Find where the given text appears and provide that cell's center as (x, y) coordinate. 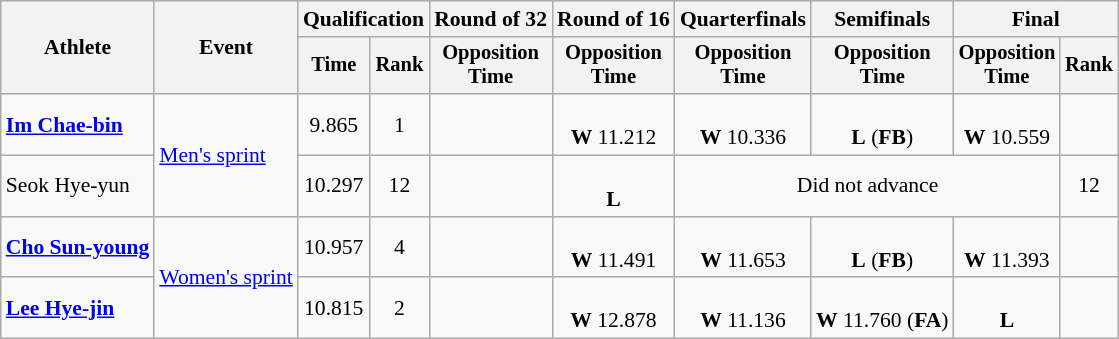
Im Chae-bin (78, 124)
W 11.491 (614, 248)
Women's sprint (226, 278)
Qualification (364, 19)
2 (400, 308)
Lee Hye-jin (78, 308)
W 10.559 (1008, 124)
W 11.760 (FA) (882, 308)
4 (400, 248)
9.865 (334, 124)
Men's sprint (226, 155)
W 11.393 (1008, 248)
W 11.212 (614, 124)
W 12.878 (614, 308)
W 10.336 (743, 124)
Event (226, 48)
Semifinals (882, 19)
Did not advance (868, 186)
Final (1036, 19)
10.297 (334, 186)
10.815 (334, 308)
Quarterfinals (743, 19)
Round of 32 (490, 19)
10.957 (334, 248)
1 (400, 124)
Athlete (78, 48)
W 11.136 (743, 308)
Seok Hye-yun (78, 186)
W 11.653 (743, 248)
Round of 16 (614, 19)
Time (334, 66)
Cho Sun-young (78, 248)
